Locate the cell with the specified text and output its [x, y] center coordinate. 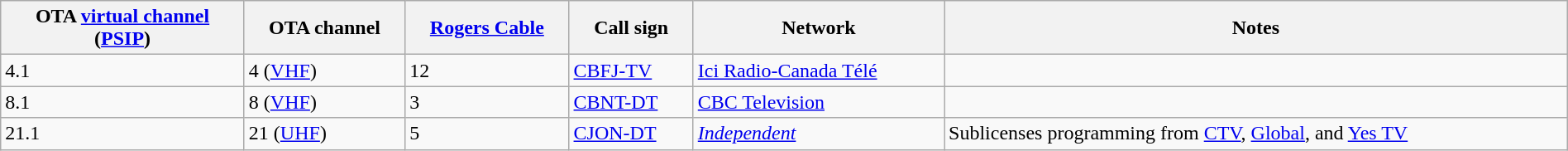
CBNT-DT [631, 102]
CJON-DT [631, 134]
Ici Radio-Canada Télé [819, 71]
OTA virtual channel(PSIP) [122, 28]
Network [819, 28]
4 (VHF) [324, 71]
8 (VHF) [324, 102]
Notes [1256, 28]
21.1 [122, 134]
CBFJ-TV [631, 71]
21 (UHF) [324, 134]
3 [487, 102]
Call sign [631, 28]
Independent [819, 134]
Sublicenses programming from CTV, Global, and Yes TV [1256, 134]
OTA channel [324, 28]
12 [487, 71]
Rogers Cable [487, 28]
8.1 [122, 102]
5 [487, 134]
4.1 [122, 71]
CBC Television [819, 102]
